Provide the (X, Y) coordinate of the cell's center where the given text is located.  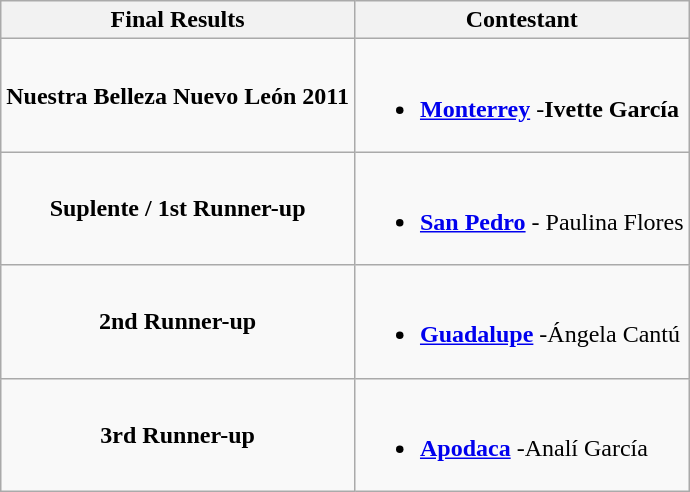
3rd Runner-up (178, 434)
2nd Runner-up (178, 322)
Monterrey -Ivette García (522, 96)
Contestant (522, 20)
Guadalupe -Ángela Cantú (522, 322)
Suplente / 1st Runner-up (178, 208)
Nuestra Belleza Nuevo León 2011 (178, 96)
Apodaca -Analí García (522, 434)
San Pedro - Paulina Flores (522, 208)
Final Results (178, 20)
